Search for the cell housing the specified text and yield its (x, y) center coordinate. 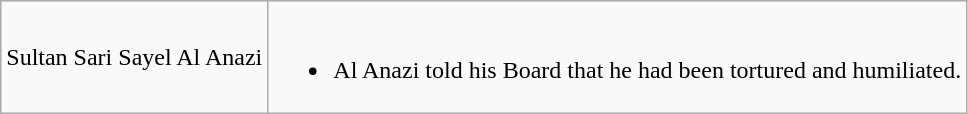
Sultan Sari Sayel Al Anazi (134, 58)
Al Anazi told his Board that he had been tortured and humiliated. (618, 58)
